Determine the [X, Y] coordinate at the center of the cell enclosing the given text.  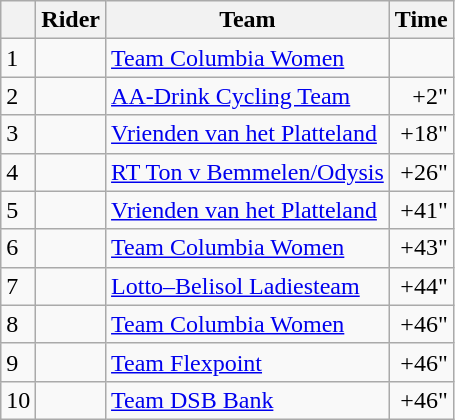
+2" [421, 96]
10 [18, 400]
Rider [71, 20]
2 [18, 96]
3 [18, 134]
+43" [421, 248]
1 [18, 58]
+26" [421, 172]
6 [18, 248]
+41" [421, 210]
8 [18, 324]
9 [18, 362]
Team Flexpoint [248, 362]
AA-Drink Cycling Team [248, 96]
Time [421, 20]
5 [18, 210]
RT Ton v Bemmelen/Odysis [248, 172]
Team DSB Bank [248, 400]
4 [18, 172]
+18" [421, 134]
Team [248, 20]
7 [18, 286]
+44" [421, 286]
Lotto–Belisol Ladiesteam [248, 286]
